Search for the cell housing the specified text and yield its [x, y] center coordinate. 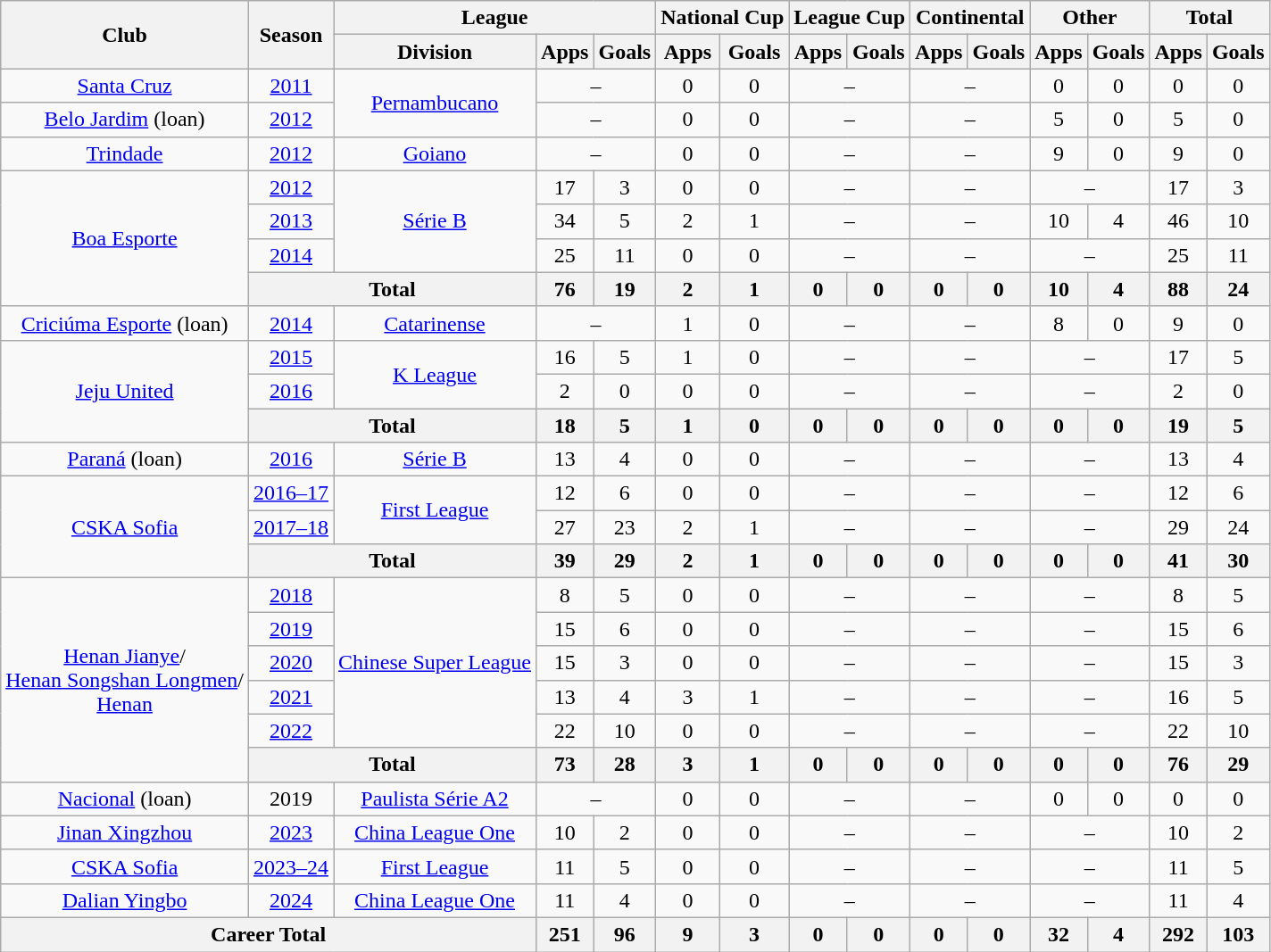
28 [625, 765]
Club [125, 35]
39 [565, 561]
27 [565, 527]
Continental [970, 18]
34 [565, 221]
23 [625, 527]
Pernambucano [436, 103]
18 [565, 426]
League [494, 18]
2023 [291, 832]
Paulista Série A2 [436, 799]
2015 [291, 357]
Catarinense [436, 323]
Dalian Yingbo [125, 900]
46 [1178, 221]
Criciúma Esporte (loan) [125, 323]
2020 [291, 663]
Henan Jianye/Henan Songshan Longmen/Henan [125, 680]
2013 [291, 221]
2024 [291, 900]
2016–17 [291, 493]
Trindade [125, 153]
Goiano [436, 153]
30 [1238, 561]
251 [565, 934]
Boa Esporte [125, 238]
88 [1178, 289]
2023–24 [291, 866]
Nacional (loan) [125, 799]
Other [1090, 18]
K League [436, 374]
Career Total [269, 934]
Jeju United [125, 391]
292 [1178, 934]
Paraná (loan) [125, 459]
Chinese Super League [436, 663]
103 [1238, 934]
73 [565, 765]
32 [1059, 934]
League Cup [850, 18]
2022 [291, 731]
Belo Jardim (loan) [125, 120]
41 [1178, 561]
2018 [291, 595]
Santa Cruz [125, 86]
2017–18 [291, 527]
National Cup [723, 18]
Division [436, 52]
Jinan Xingzhou [125, 832]
2021 [291, 697]
Season [291, 35]
2011 [291, 86]
96 [625, 934]
